For the text-containing cell, return its midpoint in (x, y) coordinate format. 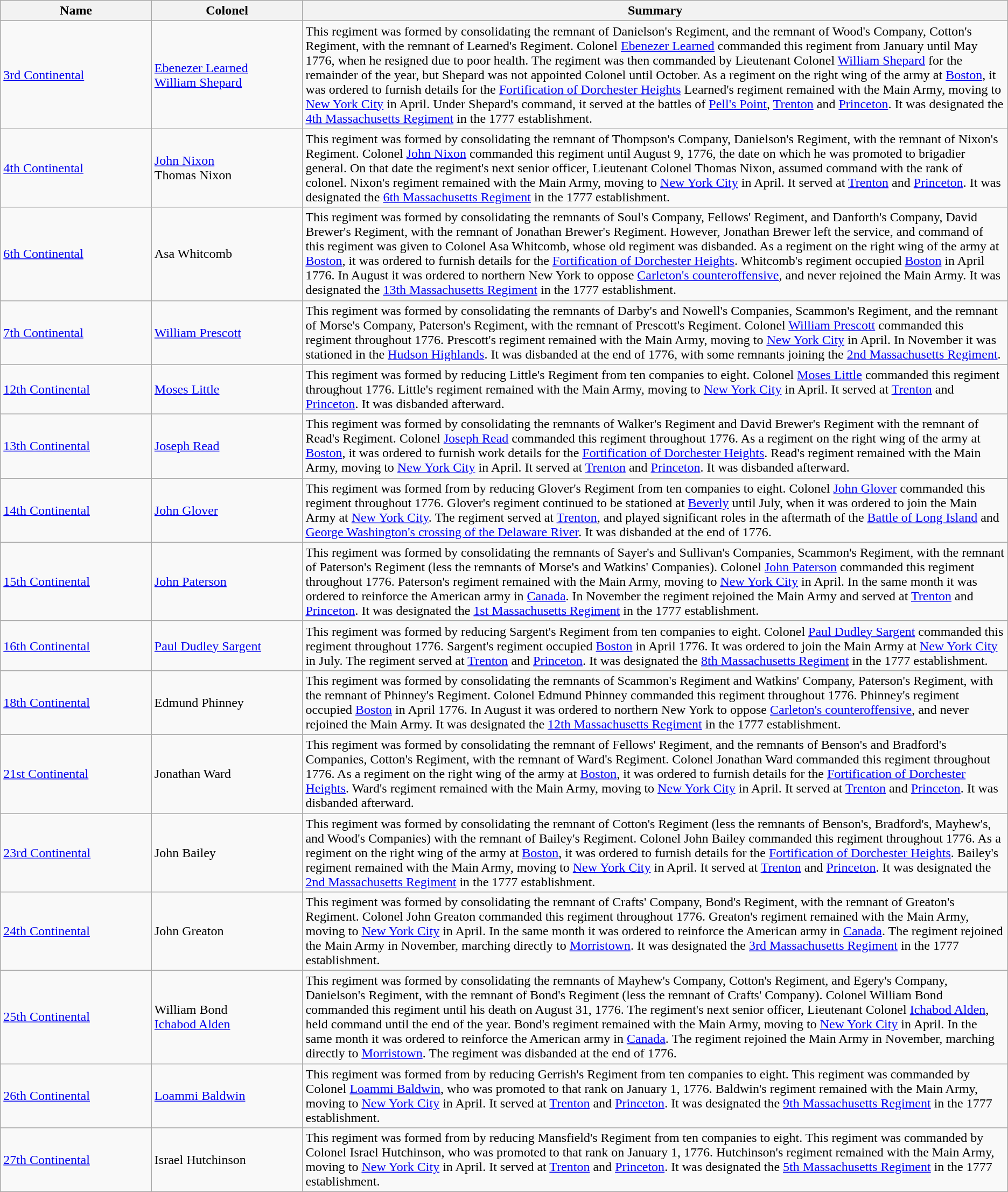
John NixonThomas Nixon (227, 168)
18th Continental (76, 702)
14th Continental (76, 510)
Ebenezer LearnedWilliam Shepard (227, 75)
7th Continental (76, 333)
John Glover (227, 510)
6th Continental (76, 254)
15th Continental (76, 581)
Asa Whitcomb (227, 254)
4th Continental (76, 168)
Summary (655, 11)
William Prescott (227, 333)
Edmund Phinney (227, 702)
William BondIchabod Alden (227, 1018)
Paul Dudley Sargent (227, 646)
27th Continental (76, 1160)
12th Continental (76, 389)
23rd Continental (76, 852)
John Greaton (227, 931)
Loammi Baldwin (227, 1096)
Jonathan Ward (227, 774)
Moses Little (227, 389)
Name (76, 11)
24th Continental (76, 931)
John Bailey (227, 852)
John Paterson (227, 581)
25th Continental (76, 1018)
Colonel (227, 11)
13th Continental (76, 446)
Israel Hutchinson (227, 1160)
26th Continental (76, 1096)
3rd Continental (76, 75)
Joseph Read (227, 446)
16th Continental (76, 646)
21st Continental (76, 774)
